Extract the (X, Y) coordinate from the center of the cell holding the provided text.  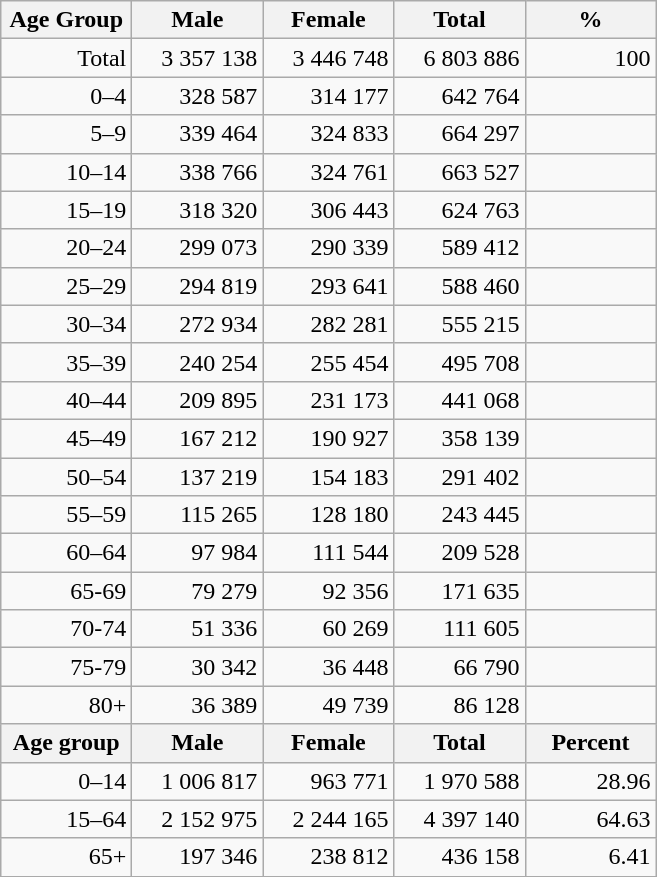
45–49 (66, 438)
240 254 (198, 362)
10–14 (66, 172)
30 342 (198, 667)
% (590, 20)
Age Group (66, 20)
3 446 748 (328, 58)
49 739 (328, 705)
624 763 (460, 210)
60–64 (66, 553)
64.63 (590, 819)
291 402 (460, 477)
154 183 (328, 477)
6.41 (590, 857)
294 819 (198, 286)
0–4 (66, 96)
664 297 (460, 134)
231 173 (328, 400)
588 460 (460, 286)
441 068 (460, 400)
318 320 (198, 210)
97 984 (198, 553)
293 641 (328, 286)
20–24 (66, 248)
314 177 (328, 96)
35–39 (66, 362)
299 073 (198, 248)
171 635 (460, 591)
555 215 (460, 324)
100 (590, 58)
66 790 (460, 667)
495 708 (460, 362)
2 244 165 (328, 819)
282 281 (328, 324)
197 346 (198, 857)
111 544 (328, 553)
290 339 (328, 248)
92 356 (328, 591)
272 934 (198, 324)
6 803 886 (460, 58)
5–9 (66, 134)
238 812 (328, 857)
339 464 (198, 134)
60 269 (328, 629)
3 357 138 (198, 58)
209 895 (198, 400)
255 454 (328, 362)
51 336 (198, 629)
25–29 (66, 286)
963 771 (328, 781)
328 587 (198, 96)
436 158 (460, 857)
663 527 (460, 172)
28.96 (590, 781)
65-69 (66, 591)
589 412 (460, 248)
338 766 (198, 172)
190 927 (328, 438)
0–14 (66, 781)
324 761 (328, 172)
128 180 (328, 515)
65+ (66, 857)
137 219 (198, 477)
80+ (66, 705)
306 443 (328, 210)
36 448 (328, 667)
111 605 (460, 629)
2 152 975 (198, 819)
40–44 (66, 400)
75-79 (66, 667)
Age group (66, 743)
209 528 (460, 553)
167 212 (198, 438)
70-74 (66, 629)
86 128 (460, 705)
358 139 (460, 438)
55–59 (66, 515)
Percent (590, 743)
36 389 (198, 705)
4 397 140 (460, 819)
324 833 (328, 134)
15–64 (66, 819)
50–54 (66, 477)
15–19 (66, 210)
243 445 (460, 515)
79 279 (198, 591)
30–34 (66, 324)
1 970 588 (460, 781)
115 265 (198, 515)
642 764 (460, 96)
1 006 817 (198, 781)
